Scan for the cell matching the given text and deliver its (X, Y) coordinate at center. 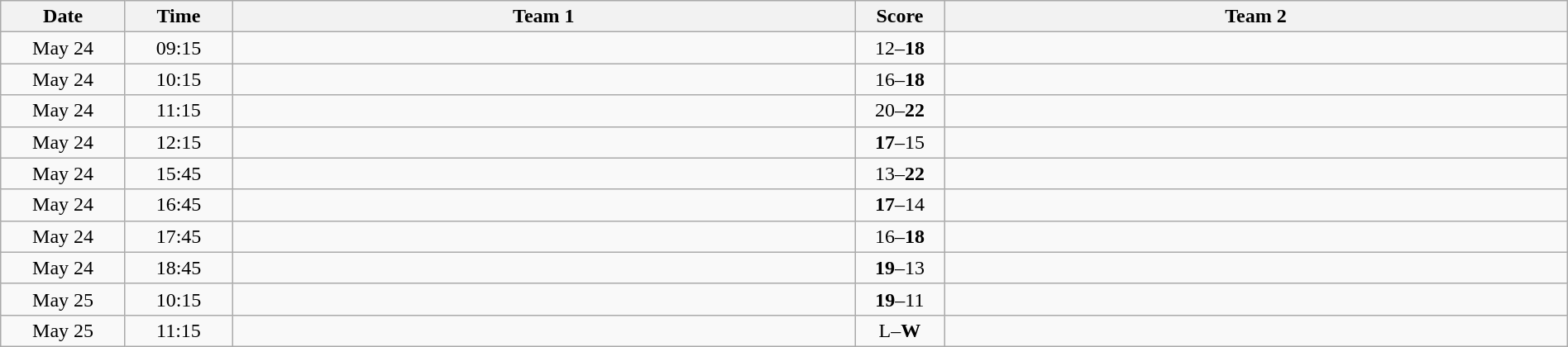
16:45 (179, 205)
Time (179, 17)
12:15 (179, 142)
18:45 (179, 268)
17–14 (900, 205)
17:45 (179, 236)
20–22 (900, 111)
Team 1 (544, 17)
Team 2 (1256, 17)
Date (63, 17)
09:15 (179, 48)
13–22 (900, 173)
12–18 (900, 48)
15:45 (179, 173)
19–11 (900, 299)
L–W (900, 330)
17–15 (900, 142)
Score (900, 17)
19–13 (900, 268)
